Locate the cell with the specified text and output its (x, y) center coordinate. 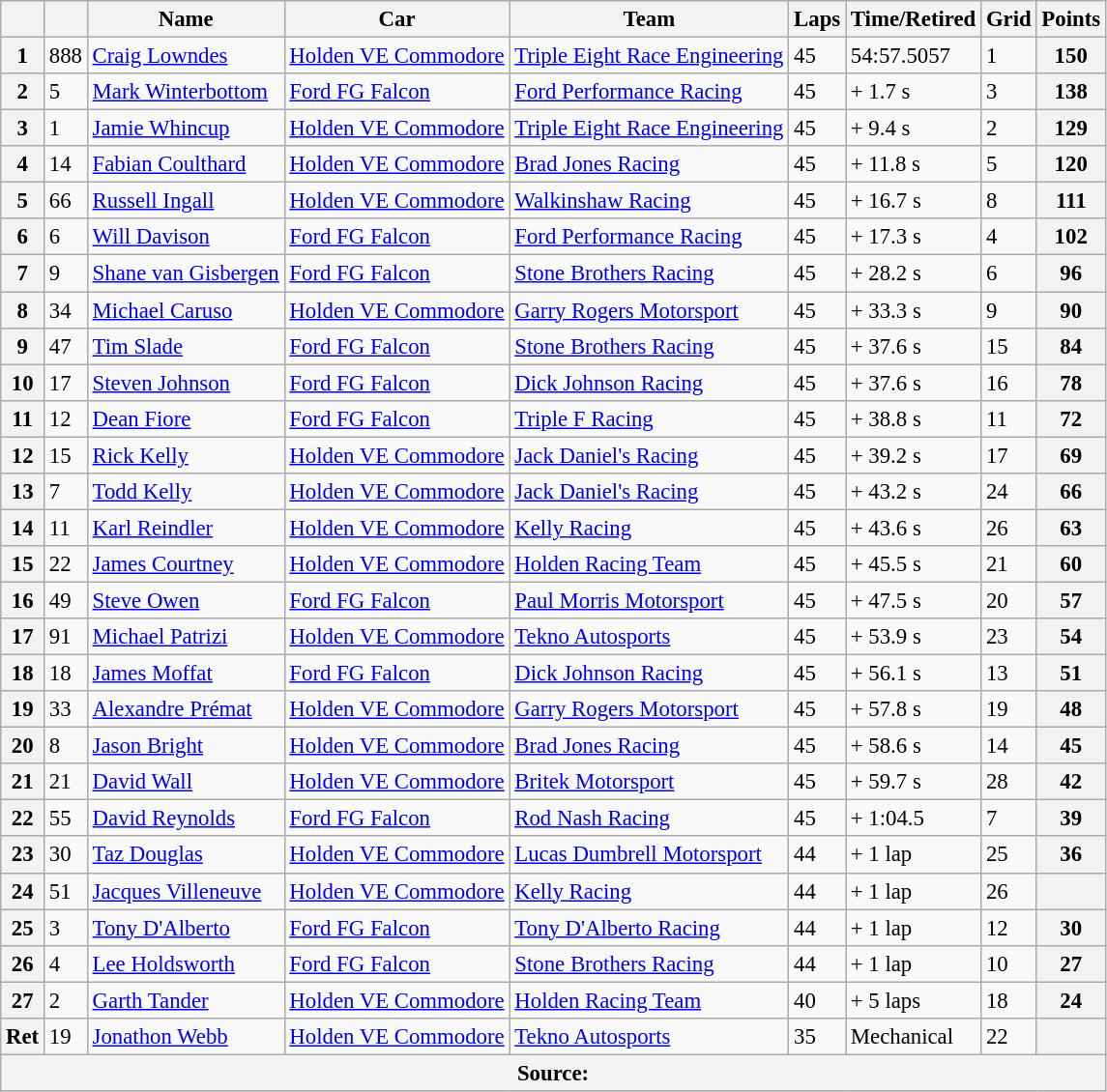
Points (1071, 19)
34 (66, 310)
Jason Bright (186, 746)
Team (650, 19)
+ 53.9 s (913, 637)
Karl Reindler (186, 528)
47 (66, 346)
Garth Tander (186, 1000)
Todd Kelly (186, 492)
150 (1071, 56)
+ 39.2 s (913, 455)
Rod Nash Racing (650, 819)
Michael Caruso (186, 310)
Jamie Whincup (186, 129)
Walkinshaw Racing (650, 201)
60 (1071, 564)
Britek Motorsport (650, 782)
63 (1071, 528)
Alexandre Prémat (186, 709)
Time/Retired (913, 19)
+ 58.6 s (913, 746)
102 (1071, 237)
39 (1071, 819)
Grid (1009, 19)
Ret (23, 1037)
Tony D'Alberto Racing (650, 928)
+ 43.2 s (913, 492)
Rick Kelly (186, 455)
+ 43.6 s (913, 528)
Taz Douglas (186, 855)
42 (1071, 782)
Lucas Dumbrell Motorsport (650, 855)
Tony D'Alberto (186, 928)
+ 16.7 s (913, 201)
Will Davison (186, 237)
+ 38.8 s (913, 418)
Michael Patrizi (186, 637)
129 (1071, 129)
David Wall (186, 782)
Laps (818, 19)
111 (1071, 201)
Dean Fiore (186, 418)
888 (66, 56)
Jonathon Webb (186, 1037)
+ 47.5 s (913, 600)
138 (1071, 92)
120 (1071, 164)
Tim Slade (186, 346)
Mechanical (913, 1037)
55 (66, 819)
78 (1071, 383)
Lee Holdsworth (186, 963)
Mark Winterbottom (186, 92)
90 (1071, 310)
+ 56.1 s (913, 674)
+ 9.4 s (913, 129)
28 (1009, 782)
+ 1:04.5 (913, 819)
57 (1071, 600)
36 (1071, 855)
40 (818, 1000)
+ 1.7 s (913, 92)
Source: (553, 1073)
84 (1071, 346)
+ 59.7 s (913, 782)
72 (1071, 418)
Fabian Coulthard (186, 164)
Steven Johnson (186, 383)
+ 5 laps (913, 1000)
Russell Ingall (186, 201)
54:57.5057 (913, 56)
Steve Owen (186, 600)
33 (66, 709)
James Moffat (186, 674)
Paul Morris Motorsport (650, 600)
Name (186, 19)
James Courtney (186, 564)
David Reynolds (186, 819)
54 (1071, 637)
Craig Lowndes (186, 56)
91 (66, 637)
+ 11.8 s (913, 164)
96 (1071, 273)
Shane van Gisbergen (186, 273)
+ 33.3 s (913, 310)
49 (66, 600)
35 (818, 1037)
+ 28.2 s (913, 273)
48 (1071, 709)
+ 45.5 s (913, 564)
+ 17.3 s (913, 237)
+ 57.8 s (913, 709)
Triple F Racing (650, 418)
Car (396, 19)
Jacques Villeneuve (186, 891)
69 (1071, 455)
